Detect which cell encompasses the target text, then output its [X, Y] center coordinate. 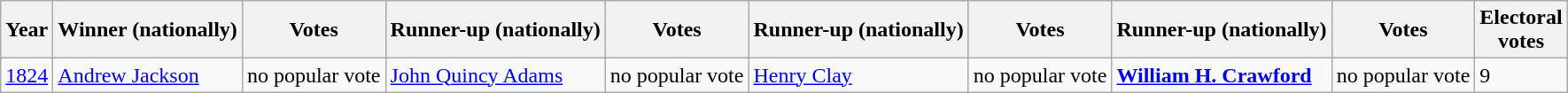
William H. Crawford [1222, 75]
9 [1521, 75]
Electoralvotes [1521, 30]
Winner (nationally) [148, 30]
Henry Clay [858, 75]
Year [27, 30]
Andrew Jackson [148, 75]
John Quincy Adams [495, 75]
1824 [27, 75]
